Find where the given text appears and provide that cell's center as [x, y] coordinate. 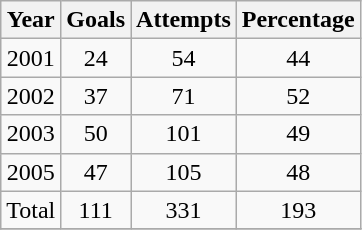
111 [96, 210]
2002 [31, 96]
331 [184, 210]
24 [96, 58]
49 [298, 134]
54 [184, 58]
71 [184, 96]
2005 [31, 172]
52 [298, 96]
2003 [31, 134]
48 [298, 172]
Year [31, 20]
105 [184, 172]
Goals [96, 20]
50 [96, 134]
44 [298, 58]
37 [96, 96]
Attempts [184, 20]
193 [298, 210]
101 [184, 134]
Percentage [298, 20]
2001 [31, 58]
Total [31, 210]
47 [96, 172]
